Determine the (x, y) coordinate at the center of the cell enclosing the given text.  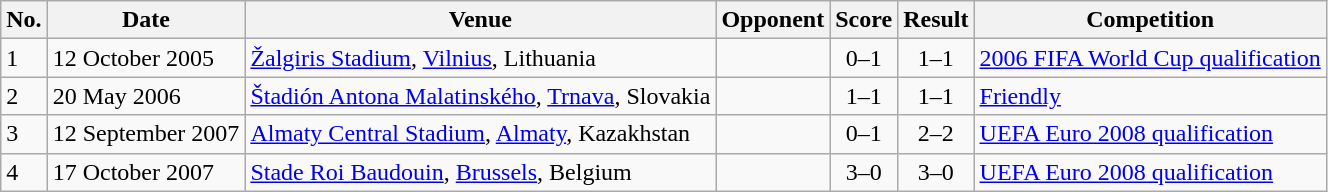
Opponent (773, 20)
No. (24, 20)
3 (24, 134)
Stade Roi Baudouin, Brussels, Belgium (480, 172)
Žalgiris Stadium, Vilnius, Lithuania (480, 58)
Štadión Antona Malatinského, Trnava, Slovakia (480, 96)
Result (936, 20)
Date (146, 20)
4 (24, 172)
Competition (1150, 20)
12 September 2007 (146, 134)
20 May 2006 (146, 96)
12 October 2005 (146, 58)
2006 FIFA World Cup qualification (1150, 58)
Friendly (1150, 96)
17 October 2007 (146, 172)
2–2 (936, 134)
2 (24, 96)
Score (864, 20)
Venue (480, 20)
1 (24, 58)
Almaty Central Stadium, Almaty, Kazakhstan (480, 134)
